Provide the (x, y) coordinate of the cell's center where the given text is located.  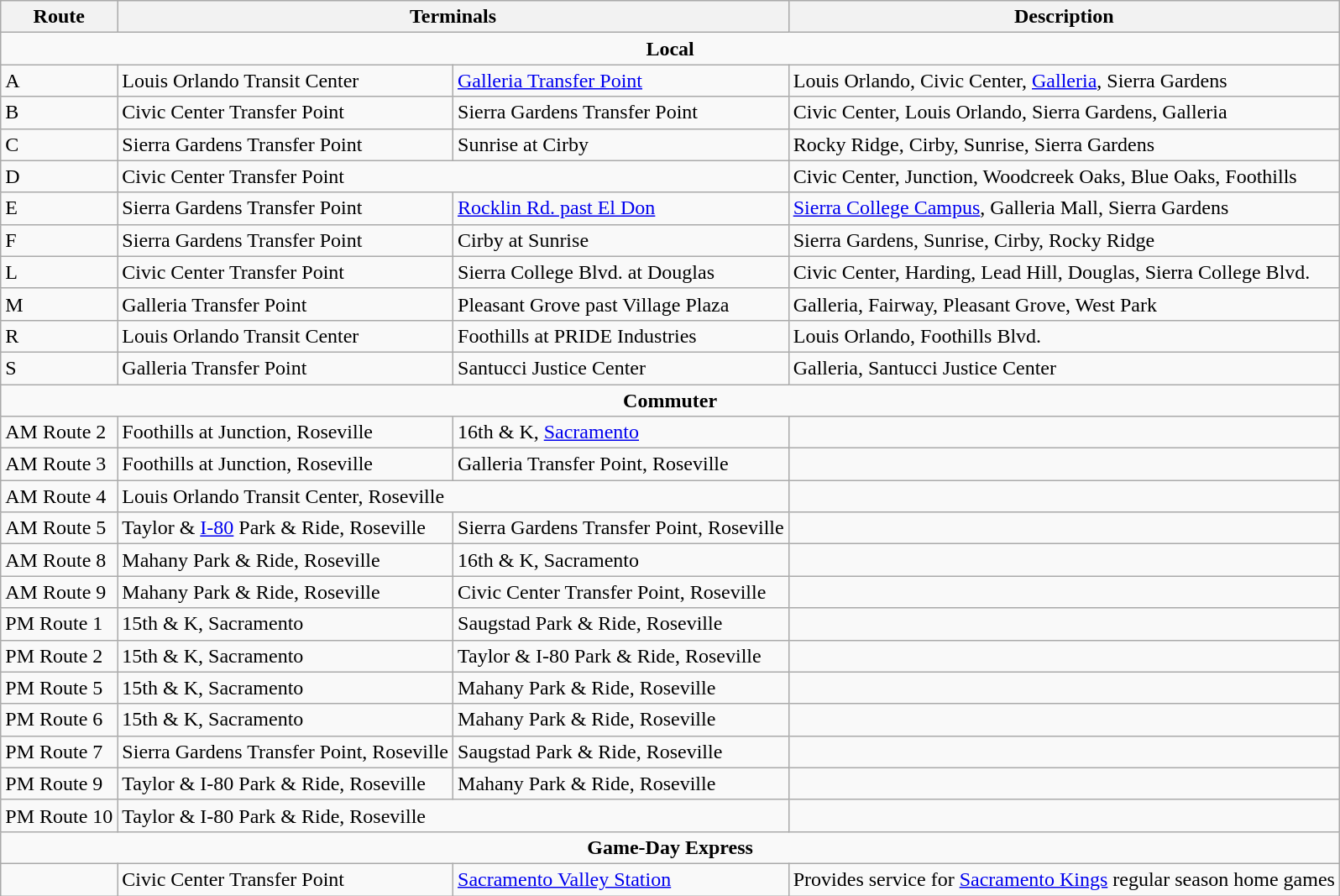
Sierra College Campus, Galleria Mall, Sierra Gardens (1064, 208)
Louis Orlando, Civic Center, Galleria, Sierra Gardens (1064, 81)
Local (670, 49)
AM Route 3 (59, 464)
Sacramento Valley Station (621, 879)
D (59, 176)
Sunrise at Cirby (621, 144)
Description (1064, 17)
R (59, 336)
Cirby at Sunrise (621, 240)
Commuter (670, 401)
PM Route 9 (59, 783)
Civic Center, Louis Orlando, Sierra Gardens, Galleria (1064, 113)
PM Route 10 (59, 815)
Pleasant Grove past Village Plaza (621, 304)
M (59, 304)
Civic Center, Junction, Woodcreek Oaks, Blue Oaks, Foothills (1064, 176)
AM Route 2 (59, 432)
Louis Orlando Transit Center, Roseville (453, 496)
PM Route 7 (59, 752)
Galleria, Fairway, Pleasant Grove, West Park (1064, 304)
S (59, 368)
AM Route 9 (59, 592)
PM Route 2 (59, 656)
A (59, 81)
Santucci Justice Center (621, 368)
AM Route 4 (59, 496)
Rocky Ridge, Cirby, Sunrise, Sierra Gardens (1064, 144)
PM Route 1 (59, 624)
F (59, 240)
Sierra Gardens, Sunrise, Cirby, Rocky Ridge (1064, 240)
Foothills at PRIDE Industries (621, 336)
Provides service for Sacramento Kings regular season home games (1064, 879)
E (59, 208)
Game-Day Express (670, 847)
Civic Center Transfer Point, Roseville (621, 592)
Terminals (453, 17)
B (59, 113)
Rocklin Rd. past El Don (621, 208)
PM Route 5 (59, 688)
Galleria Transfer Point, Roseville (621, 464)
C (59, 144)
Civic Center, Harding, Lead Hill, Douglas, Sierra College Blvd. (1064, 272)
Sierra College Blvd. at Douglas (621, 272)
L (59, 272)
Route (59, 17)
Galleria, Santucci Justice Center (1064, 368)
AM Route 8 (59, 560)
PM Route 6 (59, 720)
Louis Orlando, Foothills Blvd. (1064, 336)
AM Route 5 (59, 528)
